Return [x, y] of the center of cell containing provided text 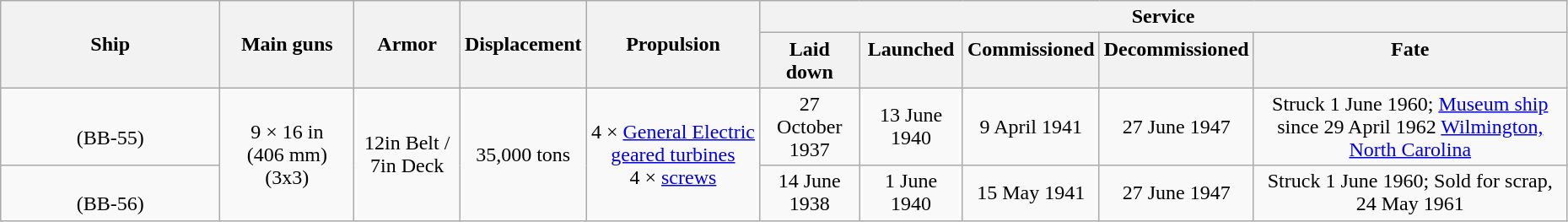
Struck 1 June 1960; Sold for scrap, 24 May 1961 [1410, 192]
Commissioned [1031, 61]
Main guns [287, 44]
4 × General Electric geared turbines4 × screws [673, 154]
Service [1164, 17]
Ship [110, 44]
13 June 1940 [911, 127]
Fate [1410, 61]
Propulsion [673, 44]
9 April 1941 [1031, 127]
35,000 tons [523, 154]
Launched [911, 61]
Displacement [523, 44]
Armor [407, 44]
Struck 1 June 1960; Museum ship since 29 April 1962 Wilmington, North Carolina [1410, 127]
12in Belt / 7in Deck [407, 154]
27 October 1937 [810, 127]
14 June 1938 [810, 192]
Decommissioned [1176, 61]
Laid down [810, 61]
9 × 16 in (406 mm) (3x3) [287, 154]
1 June 1940 [911, 192]
15 May 1941 [1031, 192]
(BB-55) [110, 127]
(BB-56) [110, 192]
